Determine the (X, Y) coordinate at the center of the cell enclosing the given text.  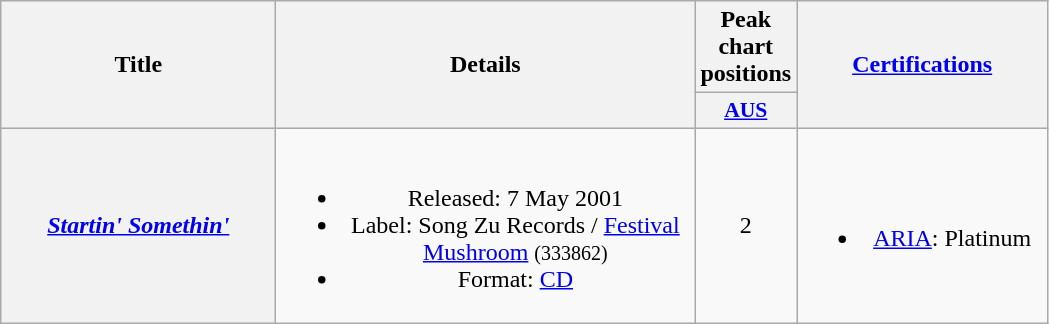
2 (746, 225)
ARIA: Platinum (922, 225)
Details (486, 65)
Released: 7 May 2001Label: Song Zu Records / Festival Mushroom (333862)Format: CD (486, 225)
Startin' Somethin' (138, 225)
Peak chart positions (746, 47)
Title (138, 65)
AUS (746, 111)
Certifications (922, 65)
